Determine the (x, y) coordinate at the center of the cell enclosing the given text.  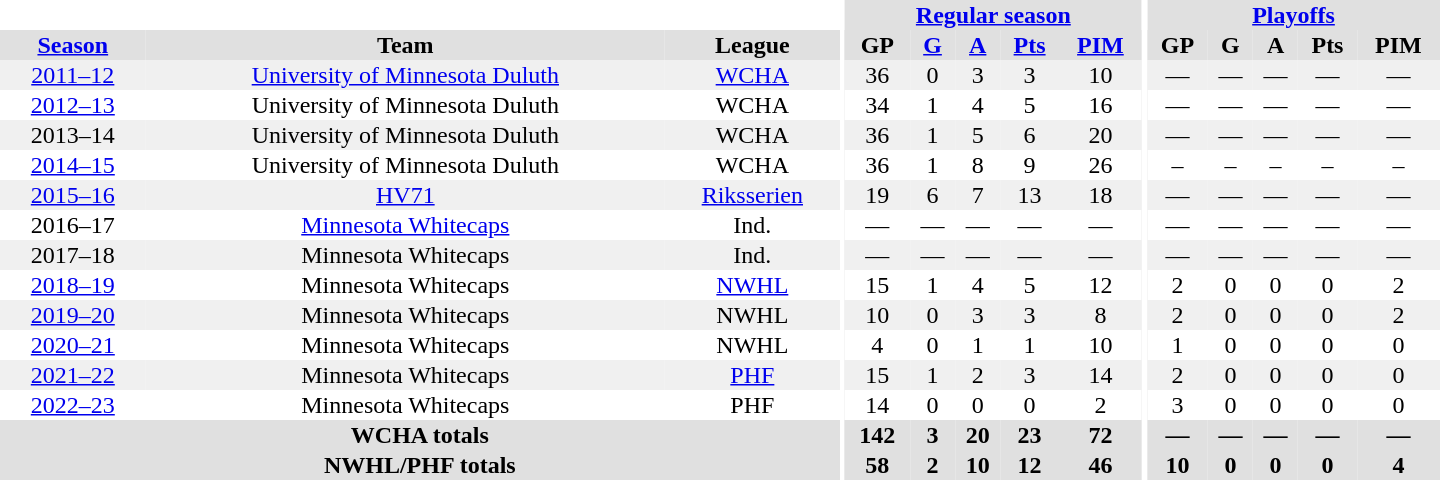
23 (1030, 435)
16 (1100, 105)
18 (1100, 195)
2011–12 (73, 75)
2012–13 (73, 105)
WCHA totals (420, 435)
HV71 (406, 195)
NWHL/PHF totals (420, 465)
58 (878, 465)
League (752, 45)
34 (878, 105)
Season (73, 45)
7 (978, 195)
2013–14 (73, 135)
19 (878, 195)
Team (406, 45)
Playoffs (1294, 15)
2022–23 (73, 405)
2019–20 (73, 315)
2017–18 (73, 255)
2014–15 (73, 165)
Regular season (994, 15)
2015–16 (73, 195)
142 (878, 435)
2021–22 (73, 375)
Riksserien (752, 195)
2020–21 (73, 345)
26 (1100, 165)
2016–17 (73, 225)
9 (1030, 165)
46 (1100, 465)
13 (1030, 195)
2018–19 (73, 285)
72 (1100, 435)
